Provide the (X, Y) coordinate of the cell's center where the given text is located.  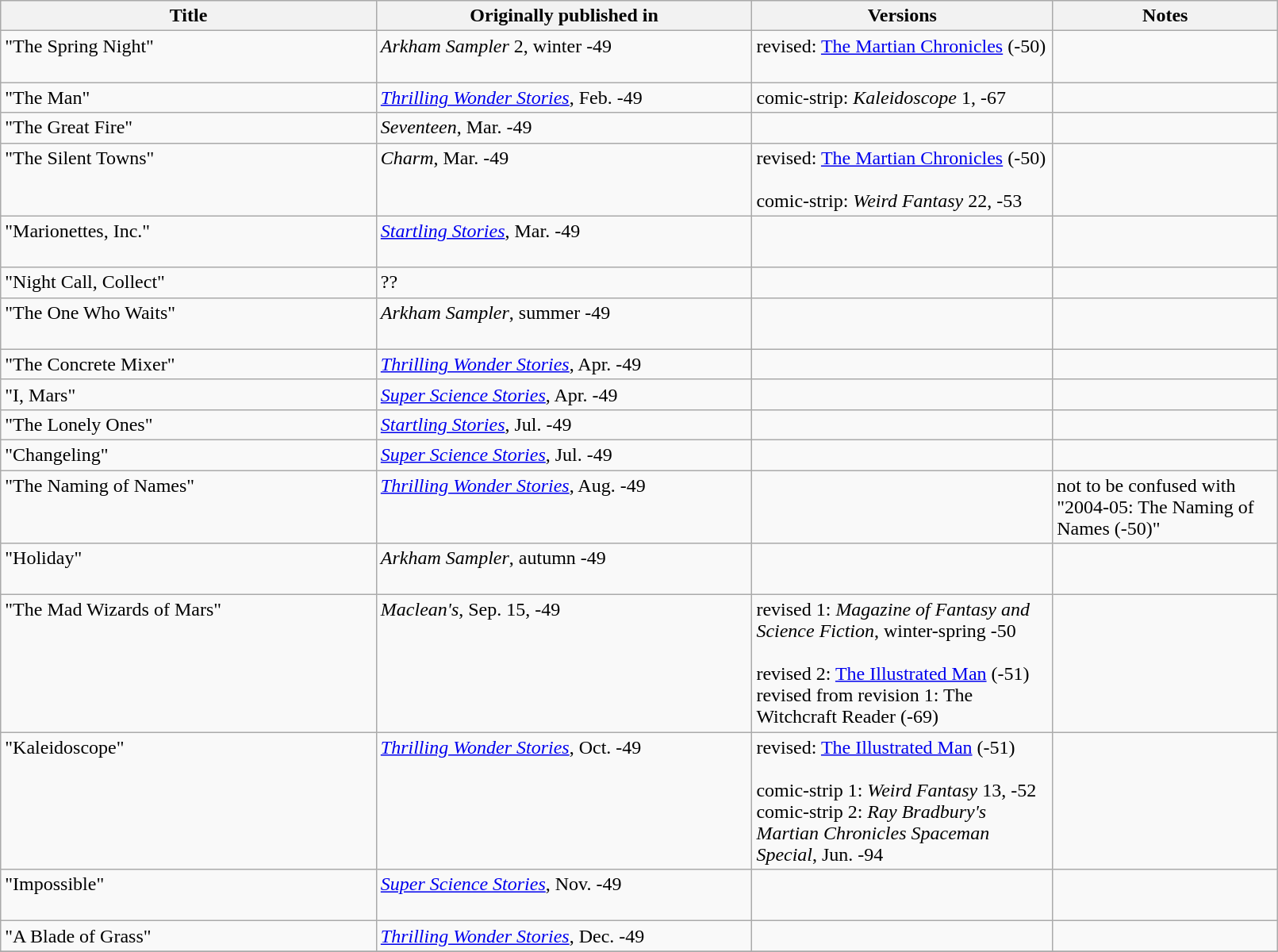
Thrilling Wonder Stories, Oct. -49 (564, 801)
"Night Call, Collect" (189, 282)
"A Blade of Grass" (189, 936)
"The Great Fire" (189, 128)
Originally published in (564, 16)
"The Mad Wizards of Mars" (189, 663)
Startling Stories, Mar. -49 (564, 241)
Arkham Sampler, autumn -49 (564, 570)
Thrilling Wonder Stories, Dec. -49 (564, 936)
revised: The Martian Chronicles (-50) comic-strip: Weird Fantasy 22, -53 (903, 179)
Thrilling Wonder Stories, Apr. -49 (564, 364)
Notes (1165, 16)
Maclean's, Sep. 15, -49 (564, 663)
Super Science Stories, Apr. -49 (564, 394)
Versions (903, 16)
"The One Who Waits" (189, 324)
"The Lonely Ones" (189, 424)
comic-strip: Kaleidoscope 1, -67 (903, 98)
"The Silent Towns" (189, 179)
not to be confused with "2004-05: The Naming of Names (-50)" (1165, 506)
"Marionettes, Inc." (189, 241)
"Holiday" (189, 570)
Seventeen, Mar. -49 (564, 128)
Super Science Stories, Nov. -49 (564, 895)
"Kaleidoscope" (189, 801)
revised: The Illustrated Man (-51) comic-strip 1: Weird Fantasy 13, -52 comic-strip 2: Ray Bradbury's Martian Chronicles Spaceman Special, Jun. -94 (903, 801)
"I, Mars" (189, 394)
Super Science Stories, Jul. -49 (564, 455)
Arkham Sampler, summer -49 (564, 324)
"The Man" (189, 98)
"Changeling" (189, 455)
?? (564, 282)
Arkham Sampler 2, winter -49 (564, 57)
Title (189, 16)
"The Concrete Mixer" (189, 364)
Thrilling Wonder Stories, Feb. -49 (564, 98)
"Impossible" (189, 895)
revised: The Martian Chronicles (-50) (903, 57)
"The Naming of Names" (189, 506)
"The Spring Night" (189, 57)
Thrilling Wonder Stories, Aug. -49 (564, 506)
Startling Stories, Jul. -49 (564, 424)
Charm, Mar. -49 (564, 179)
